For the text-containing cell, return its midpoint in [x, y] coordinate format. 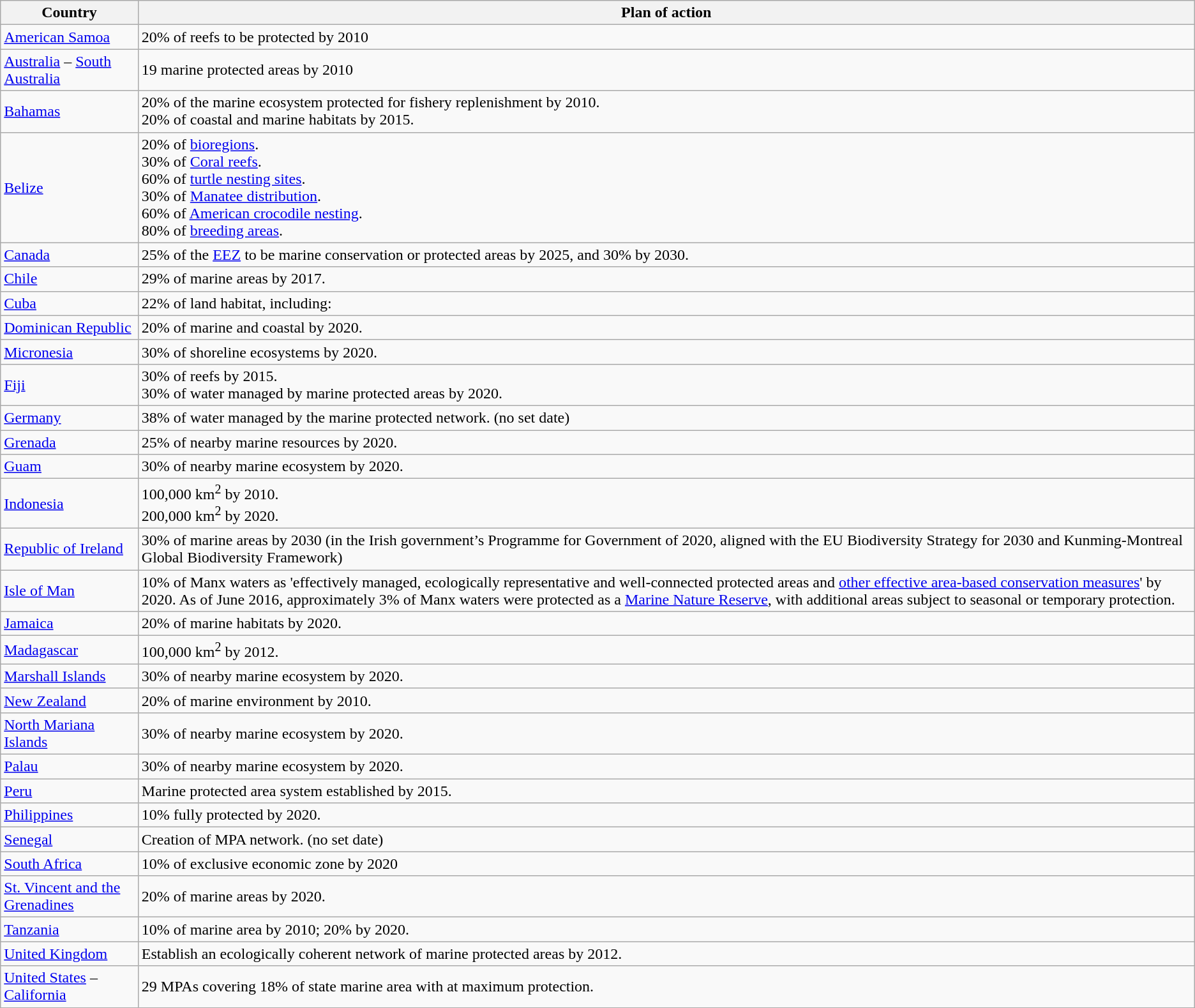
Marshall Islands [70, 676]
Dominican Republic [70, 327]
20% of bioregions.30% of Coral reefs.60% of turtle nesting sites.30% of Manatee distribution.60% of American crocodile nesting.80% of breeding areas. [666, 188]
Establish an ecologically coherent network of marine protected areas by 2012. [666, 954]
Philippines [70, 815]
Germany [70, 417]
19 marine protected areas by 2010 [666, 70]
Bahamas [70, 111]
Creation of MPA network. (no set date) [666, 839]
38% of water managed by the marine protected network. (no set date) [666, 417]
Republic of Ireland [70, 549]
Isle of Man [70, 591]
100,000 km2 by 2010.200,000 km2 by 2020. [666, 504]
Guam [70, 467]
St. Vincent and the Grenadines [70, 896]
30% of reefs by 2015.30% of water managed by marine protected areas by 2020. [666, 384]
20% of the marine ecosystem protected for fishery replenishment by 2010.20% of coastal and marine habitats by 2015. [666, 111]
South Africa [70, 864]
Plan of action [666, 13]
Chile [70, 279]
10% fully protected by 2020. [666, 815]
Tanzania [70, 929]
20% of marine areas by 2020. [666, 896]
Indonesia [70, 504]
Marine protected area system established by 2015. [666, 791]
20% of marine environment by 2010. [666, 700]
20% of reefs to be protected by 2010 [666, 37]
Senegal [70, 839]
United States – California [70, 987]
10% of exclusive economic zone by 2020 [666, 864]
25% of nearby marine resources by 2020. [666, 442]
25% of the EEZ to be marine conservation or protected areas by 2025, and 30% by 2030. [666, 255]
Cuba [70, 303]
United Kingdom [70, 954]
Peru [70, 791]
Micronesia [70, 352]
100,000 km2 by 2012. [666, 650]
Palau [70, 767]
10% of marine area by 2010; 20% by 2020. [666, 929]
Canada [70, 255]
30% of shoreline ecosystems by 2020. [666, 352]
Jamaica [70, 624]
North Mariana Islands [70, 734]
Australia – South Australia [70, 70]
22% of land habitat, including: [666, 303]
Country [70, 13]
20% of marine habitats by 2020. [666, 624]
20% of marine and coastal by 2020. [666, 327]
29 MPAs covering 18% of state marine area with at maximum protection. [666, 987]
29% of marine areas by 2017. [666, 279]
Fiji [70, 384]
Belize [70, 188]
New Zealand [70, 700]
Madagascar [70, 650]
American Samoa [70, 37]
Grenada [70, 442]
